Output the (x, y) coordinate of the center of the cell containing the given text.  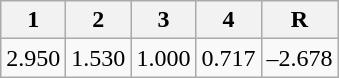
0.717 (228, 58)
R (300, 20)
2.950 (34, 58)
1 (34, 20)
–2.678 (300, 58)
1.000 (164, 58)
2 (98, 20)
1.530 (98, 58)
3 (164, 20)
4 (228, 20)
